Provide the [x, y] coordinate of the cell's center where the given text is located.  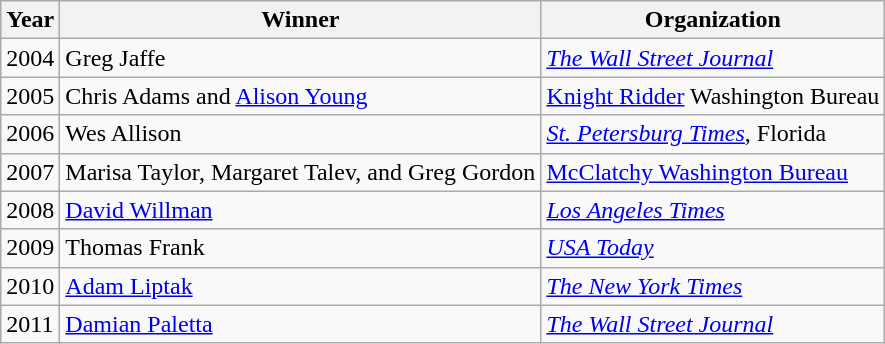
Damian Paletta [300, 324]
Wes Allison [300, 134]
Knight Ridder Washington Bureau [713, 96]
Thomas Frank [300, 248]
2011 [30, 324]
McClatchy Washington Bureau [713, 172]
Chris Adams and Alison Young [300, 96]
2009 [30, 248]
2008 [30, 210]
St. Petersburg Times, Florida [713, 134]
2007 [30, 172]
Los Angeles Times [713, 210]
Winner [300, 20]
2010 [30, 286]
2004 [30, 58]
USA Today [713, 248]
Organization [713, 20]
Adam Liptak [300, 286]
2006 [30, 134]
Greg Jaffe [300, 58]
Year [30, 20]
David Willman [300, 210]
2005 [30, 96]
The New York Times [713, 286]
Marisa Taylor, Margaret Talev, and Greg Gordon [300, 172]
